For the text-containing cell, return its midpoint in (X, Y) coordinate format. 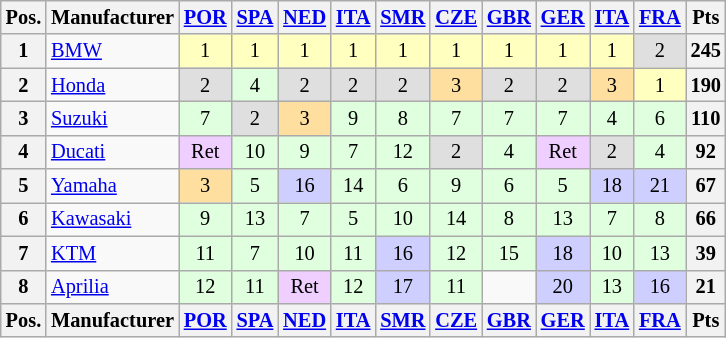
66 (706, 219)
92 (706, 152)
17 (402, 287)
Kawasaki (112, 219)
67 (706, 186)
39 (706, 253)
Yamaha (112, 186)
Ducati (112, 152)
Aprilia (112, 287)
KTM (112, 253)
110 (706, 118)
245 (706, 51)
20 (563, 287)
BMW (112, 51)
Suzuki (112, 118)
15 (509, 253)
190 (706, 85)
Honda (112, 85)
